Extract the [X, Y] coordinate from the center of the cell holding the provided text.  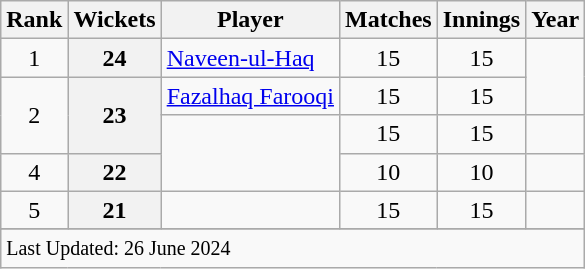
Year [556, 20]
Wickets [114, 20]
5 [34, 210]
Last Updated: 26 June 2024 [293, 248]
22 [114, 172]
Naveen-ul-Haq [250, 58]
21 [114, 210]
2 [34, 115]
Innings [481, 20]
1 [34, 58]
4 [34, 172]
24 [114, 58]
Player [250, 20]
Fazalhaq Farooqi [250, 96]
23 [114, 115]
Matches [388, 20]
Rank [34, 20]
